Provide the (x, y) coordinate of the cell's center where the given text is located.  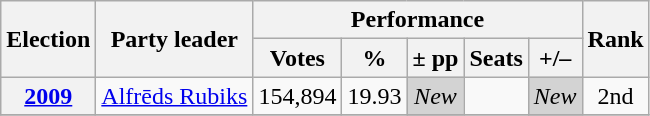
Party leader (174, 39)
Performance (418, 20)
+/– (555, 58)
% (374, 58)
Seats (496, 58)
2009 (48, 96)
± pp (436, 58)
Rank (616, 39)
Votes (298, 58)
Alfrēds Rubiks (174, 96)
Election (48, 39)
19.93 (374, 96)
154,894 (298, 96)
2nd (616, 96)
